Return (X, Y) of the center of cell containing provided text 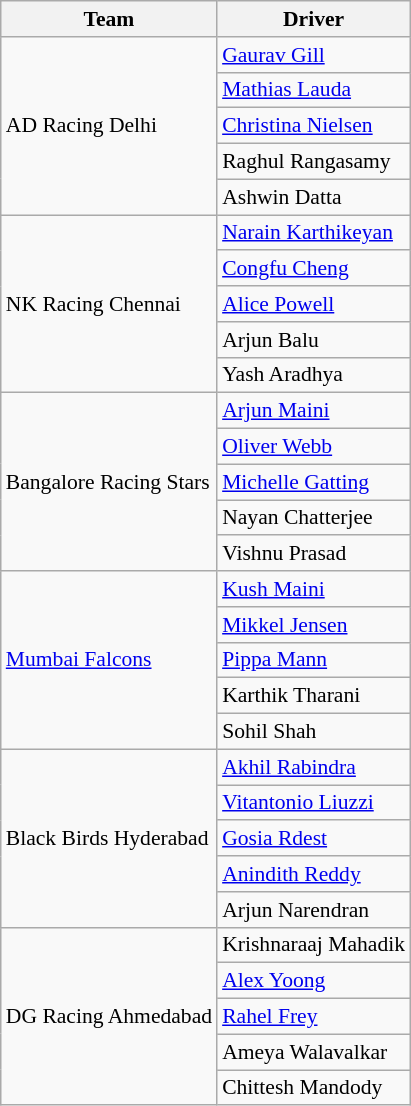
Mikkel Jensen (314, 625)
DG Racing Ahmedabad (109, 1016)
Akhil Rabindra (314, 767)
Team (109, 19)
Arjun Balu (314, 340)
Michelle Gatting (314, 482)
Bangalore Racing Stars (109, 482)
Anindith Reddy (314, 874)
Rahel Frey (314, 1017)
Gaurav Gill (314, 55)
Alice Powell (314, 304)
Pippa Mann (314, 660)
Nayan Chatterjee (314, 518)
Arjun Maini (314, 411)
Krishnaraaj Mahadik (314, 945)
Mumbai Falcons (109, 660)
Driver (314, 19)
Karthik Tharani (314, 696)
NK Racing Chennai (109, 304)
Ashwin Datta (314, 197)
Mathias Lauda (314, 90)
Congfu Cheng (314, 269)
Narain Karthikeyan (314, 233)
Arjun Narendran (314, 910)
Vitantonio Liuzzi (314, 803)
Christina Nielsen (314, 126)
Oliver Webb (314, 447)
Gosia Rdest (314, 839)
Ameya Walavalkar (314, 1052)
Black Birds Hyderabad (109, 838)
AD Racing Delhi (109, 126)
Vishnu Prasad (314, 554)
Sohil Shah (314, 732)
Kush Maini (314, 589)
Alex Yoong (314, 981)
Yash Aradhya (314, 375)
Chittesh Mandody (314, 1088)
Raghul Rangasamy (314, 162)
